Extract the (X, Y) coordinate from the center of the cell holding the provided text.  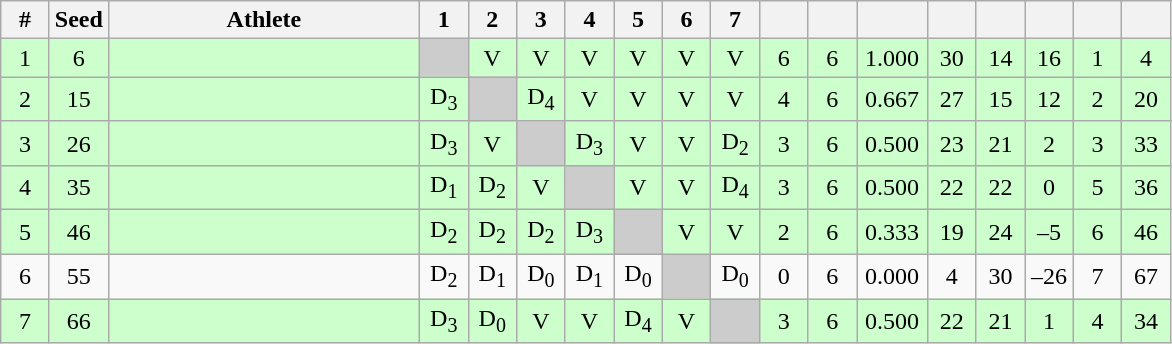
16 (1050, 58)
24 (1000, 232)
# (26, 20)
27 (952, 99)
19 (952, 232)
67 (1146, 276)
0.333 (892, 232)
55 (78, 276)
66 (78, 321)
Seed (78, 20)
34 (1146, 321)
12 (1050, 99)
20 (1146, 99)
35 (78, 188)
–26 (1050, 276)
0.667 (892, 99)
33 (1146, 143)
–5 (1050, 232)
26 (78, 143)
14 (1000, 58)
Athlete (264, 20)
23 (952, 143)
36 (1146, 188)
1.000 (892, 58)
0.000 (892, 276)
